For the text-containing cell, return its midpoint in (x, y) coordinate format. 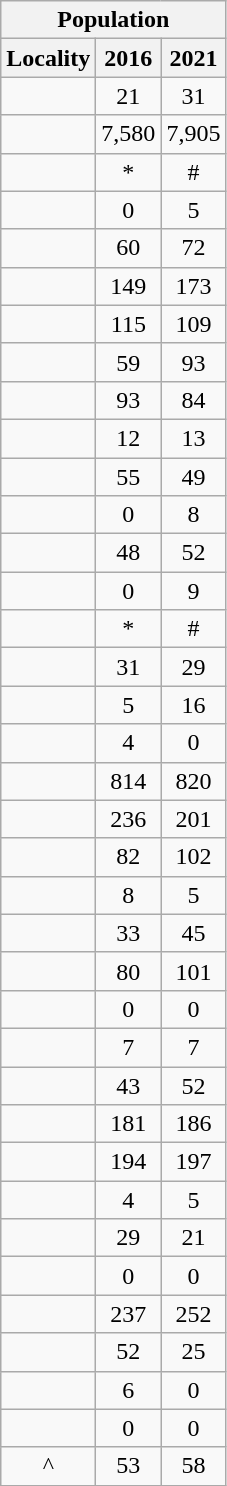
236 (128, 819)
55 (128, 477)
820 (194, 781)
48 (128, 553)
33 (128, 933)
101 (194, 971)
59 (128, 362)
43 (128, 1085)
^ (48, 1466)
115 (128, 324)
82 (128, 857)
60 (128, 248)
72 (194, 248)
2016 (128, 58)
102 (194, 857)
49 (194, 477)
13 (194, 438)
237 (128, 1314)
201 (194, 819)
197 (194, 1162)
7,580 (128, 134)
252 (194, 1314)
Population (114, 20)
173 (194, 286)
9 (194, 591)
58 (194, 1466)
6 (128, 1390)
53 (128, 1466)
194 (128, 1162)
25 (194, 1352)
16 (194, 705)
2021 (194, 58)
186 (194, 1124)
109 (194, 324)
12 (128, 438)
Locality (48, 58)
84 (194, 400)
814 (128, 781)
7,905 (194, 134)
181 (128, 1124)
80 (128, 971)
45 (194, 933)
149 (128, 286)
